Detect which cell encompasses the target text, then output its [X, Y] center coordinate. 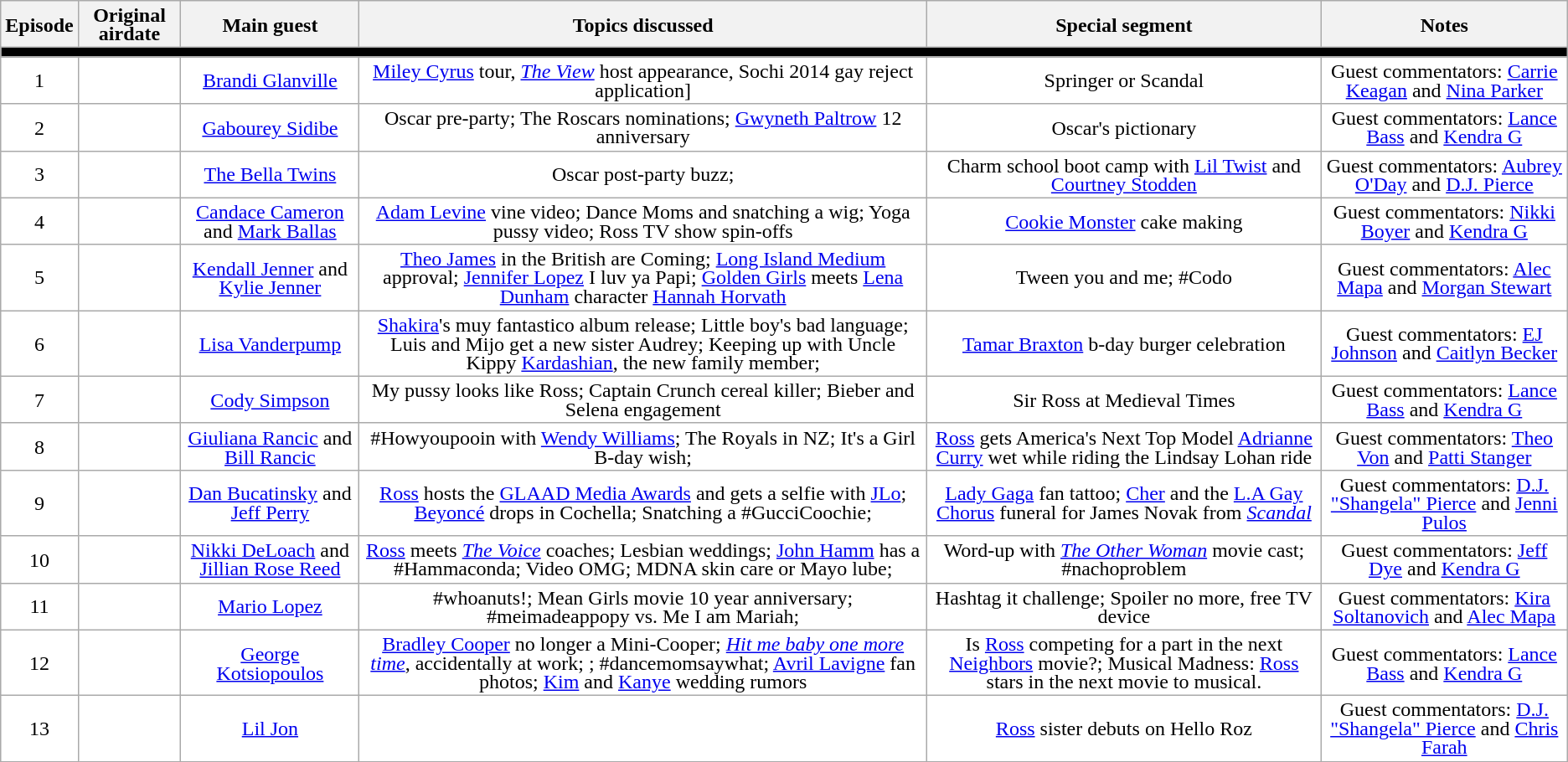
#whoanuts!; Mean Girls movie 10 year anniversary; #meimadeappopy vs. Me I am Mariah; [643, 606]
Episode [39, 24]
Word-up with The Other Woman movie cast; #nachoproblem [1124, 559]
Guest commentators: Jeff Dye and Kendra G [1444, 559]
Topics discussed [643, 24]
Ross sister debuts on Hello Roz [1124, 729]
Oscar pre-party; The Roscars nominations; Gwyneth Paltrow 12 anniversary [643, 127]
8 [39, 446]
Guest commentators: Theo Von and Patti Stanger [1444, 446]
Tween you and me; #Codo [1124, 278]
Oscar's pictionary [1124, 127]
12 [39, 663]
Brandi Glanville [270, 80]
Lisa Vanderpump [270, 343]
Giuliana Rancic and Bill Rancic [270, 446]
My pussy looks like Ross; Captain Crunch cereal killer; Bieber and Selena engagement [643, 399]
Guest commentators: Carrie Keagan and Nina Parker [1444, 80]
Guest commentators: Kira Soltanovich and Alec Mapa [1444, 606]
4 [39, 221]
The Bella Twins [270, 174]
13 [39, 729]
Kendall Jenner and Kylie Jenner [270, 278]
10 [39, 559]
6 [39, 343]
9 [39, 502]
11 [39, 606]
Miley Cyrus tour, The View host appearance, Sochi 2014 gay reject application] [643, 80]
Hashtag it challenge; Spoiler no more, free TV device [1124, 606]
Ross hosts the GLAAD Media Awards and gets a selfie with JLo; Beyoncé drops in Cochella; Snatching a #GucciCoochie; [643, 502]
Gabourey Sidibe [270, 127]
Dan Bucatinsky and Jeff Perry [270, 502]
Sir Ross at Medieval Times [1124, 399]
7 [39, 399]
Guest commentators: D.J. "Shangela" Pierce and Chris Farah [1444, 729]
Ross meets The Voice coaches; Lesbian weddings; John Hamm has a #Hammaconda; Video OMG; MDNA skin care or Mayo lube; [643, 559]
Springer or Scandal [1124, 80]
Candace Cameron and Mark Ballas [270, 221]
Lil Jon [270, 729]
Mario Lopez [270, 606]
Tamar Braxton b-day burger celebration [1124, 343]
3 [39, 174]
Nikki DeLoach and Jillian Rose Reed [270, 559]
Cody Simpson [270, 399]
Is Ross competing for a part in the next Neighbors movie?; Musical Madness: Ross stars in the next movie to musical. [1124, 663]
Main guest [270, 24]
Lady Gaga fan tattoo; Cher and the L.A Gay Chorus funeral for James Novak from Scandal [1124, 502]
Guest commentators: EJ Johnson and Caitlyn Becker [1444, 343]
Guest commentators: Alec Mapa and Morgan Stewart [1444, 278]
Special segment [1124, 24]
Notes [1444, 24]
2 [39, 127]
Adam Levine vine video; Dance Moms and snatching a wig; Yoga pussy video; Ross TV show spin-offs [643, 221]
5 [39, 278]
George Kotsiopoulos [270, 663]
Guest commentators: D.J. "Shangela" Pierce and Jenni Pulos [1444, 502]
Ross gets America's Next Top Model Adrianne Curry wet while riding the Lindsay Lohan ride [1124, 446]
Cookie Monster cake making [1124, 221]
#Howyoupooin with Wendy Williams; The Royals in NZ; It's a Girl B-day wish; [643, 446]
Guest commentators: Aubrey O'Day and D.J. Pierce [1444, 174]
Original airdate [129, 24]
Oscar post-party buzz; [643, 174]
Guest commentators: Nikki Boyer and Kendra G [1444, 221]
1 [39, 80]
Charm school boot camp with Lil Twist and Courtney Stodden [1124, 174]
